Pinpoint the cell where the given text exists, returning its (x, y) midpoint coordinate. 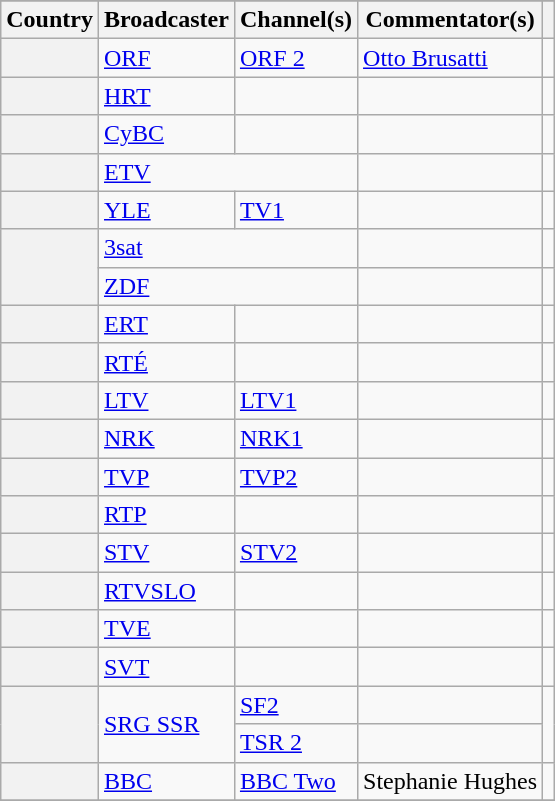
LTV1 (296, 400)
3sat (228, 248)
TSR 2 (296, 743)
CyBC (166, 134)
TV1 (296, 210)
ORF 2 (296, 58)
RTÉ (166, 362)
ORF (166, 58)
NRK (166, 438)
NRK1 (296, 438)
RTVSLO (166, 591)
RTP (166, 515)
Country (50, 20)
LTV (166, 400)
HRT (166, 96)
TVP2 (296, 477)
ETV (228, 172)
Broadcaster (166, 20)
Otto Brusatti (450, 58)
BBC (166, 781)
ERT (166, 324)
SVT (166, 667)
TVP (166, 477)
STV2 (296, 553)
TVE (166, 629)
Stephanie Hughes (450, 781)
STV (166, 553)
YLE (166, 210)
Channel(s) (296, 20)
BBC Two (296, 781)
SF2 (296, 705)
SRG SSR (166, 724)
Commentator(s) (450, 20)
ZDF (228, 286)
